Extract the [X, Y] coordinate from the center of the cell holding the provided text.  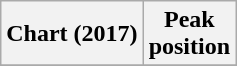
Chart (2017) [72, 34]
Peakposition [189, 34]
